For the text-containing cell, return its midpoint in (x, y) coordinate format. 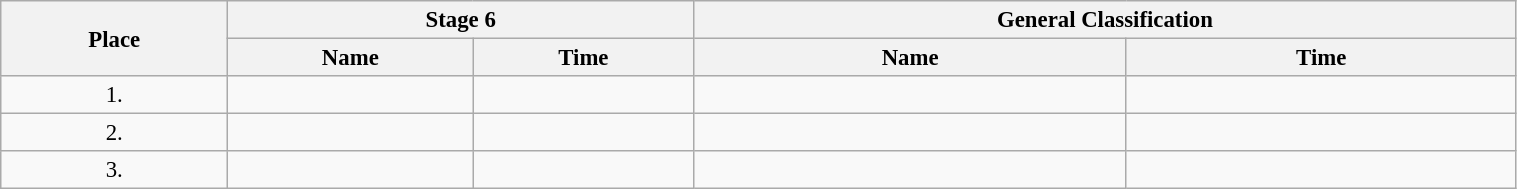
Place (114, 38)
3. (114, 170)
2. (114, 133)
General Classification (1105, 20)
Stage 6 (461, 20)
1. (114, 95)
